Return [X, Y] of the center of cell containing provided text 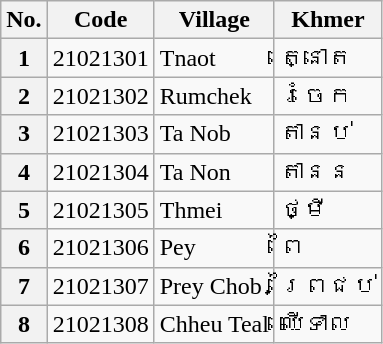
ឈើទាល [328, 324]
Code [100, 20]
Thmei [214, 210]
4 [24, 172]
2 [24, 96]
តានប់ [328, 134]
1 [24, 58]
21021305 [100, 210]
Ta Non [214, 172]
Prey Chob [214, 286]
Khmer [328, 20]
21021306 [100, 248]
21021307 [100, 286]
21021304 [100, 172]
7 [24, 286]
3 [24, 134]
No. [24, 20]
Tnaot [214, 58]
ពៃ [328, 248]
ត្នោត [328, 58]
តានន [328, 172]
ថ្មី [328, 210]
Ta Nob [214, 134]
21021302 [100, 96]
Village [214, 20]
21021301 [100, 58]
Pey [214, 248]
8 [24, 324]
Rumchek [214, 96]
ព្រៃជប់ [328, 286]
21021303 [100, 134]
6 [24, 248]
5 [24, 210]
21021308 [100, 324]
រំចេក [328, 96]
Chheu Teal [214, 324]
